Determine the (x, y) coordinate at the center of the cell enclosing the given text.  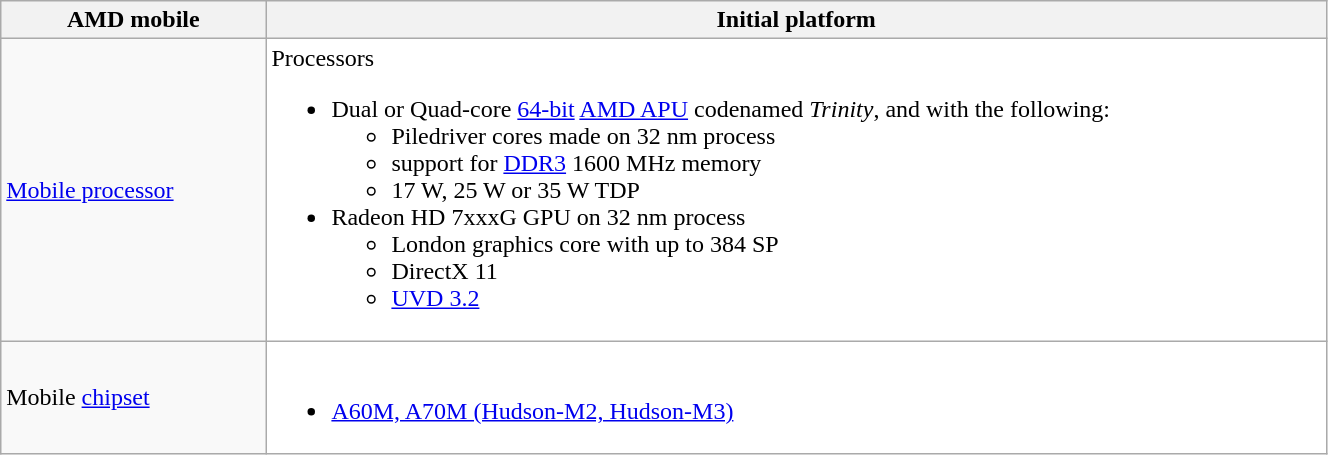
Initial platform (796, 20)
AMD mobile (134, 20)
A60M, A70M (Hudson-M2, Hudson-M3) (796, 398)
Mobile processor (134, 190)
Mobile chipset (134, 398)
